Determine the (X, Y) coordinate at the center of the cell enclosing the given text.  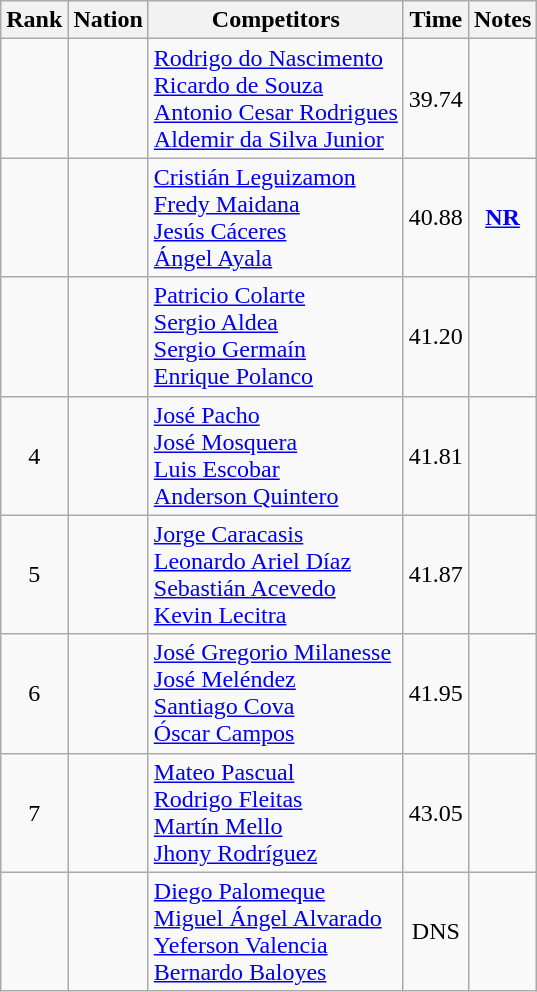
41.20 (436, 336)
7 (34, 812)
4 (34, 456)
Patricio ColarteSergio AldeaSergio GermaínEnrique Polanco (276, 336)
Mateo PascualRodrigo FleitasMartín MelloJhony Rodríguez (276, 812)
Cristián LeguizamonFredy MaidanaJesús CáceresÁngel Ayala (276, 218)
40.88 (436, 218)
5 (34, 574)
Nation (108, 20)
6 (34, 694)
Diego PalomequeMiguel Ángel AlvaradoYeferson ValenciaBernardo Baloyes (276, 932)
Rank (34, 20)
41.87 (436, 574)
Rodrigo do NascimentoRicardo de SouzaAntonio Cesar RodriguesAldemir da Silva Junior (276, 98)
DNS (436, 932)
39.74 (436, 98)
41.95 (436, 694)
Competitors (276, 20)
Notes (502, 20)
Time (436, 20)
41.81 (436, 456)
José PachoJosé MosqueraLuis EscobarAnderson Quintero (276, 456)
Jorge CaracasisLeonardo Ariel DíazSebastián AcevedoKevin Lecitra (276, 574)
43.05 (436, 812)
José Gregorio MilanesseJosé MeléndezSantiago CovaÓscar Campos (276, 694)
NR (502, 218)
